Identify which cell holds the provided text, then report its (X, Y) central coordinate. 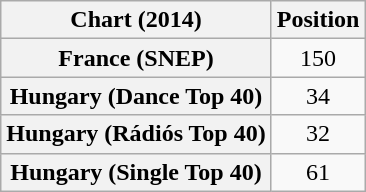
France (SNEP) (136, 58)
34 (318, 96)
32 (318, 134)
Chart (2014) (136, 20)
Hungary (Rádiós Top 40) (136, 134)
Hungary (Single Top 40) (136, 172)
Hungary (Dance Top 40) (136, 96)
61 (318, 172)
Position (318, 20)
150 (318, 58)
